Return (x, y) of the center of cell containing provided text 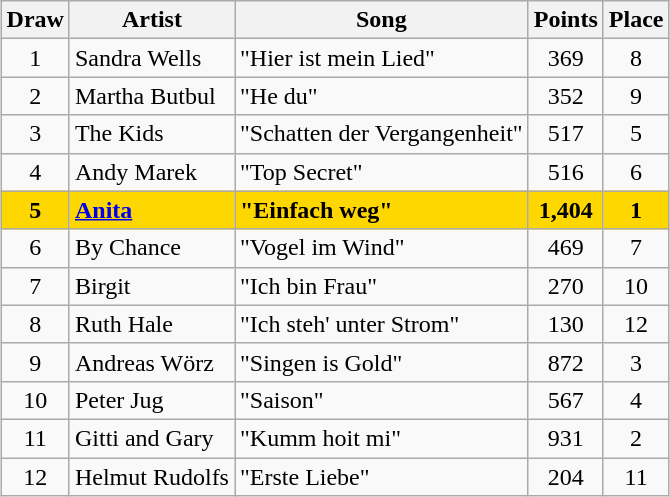
369 (566, 58)
"He du" (381, 96)
Andy Marek (152, 172)
Peter Jug (152, 400)
469 (566, 248)
"Ich steh' unter Strom" (381, 324)
"Vogel im Wind" (381, 248)
Draw (35, 20)
1,404 (566, 210)
931 (566, 438)
"Top Secret" (381, 172)
567 (566, 400)
"Schatten der Vergangenheit" (381, 134)
Place (636, 20)
"Singen is Gold" (381, 362)
352 (566, 96)
"Kumm hoit mi" (381, 438)
Artist (152, 20)
Martha Butbul (152, 96)
The Kids (152, 134)
Gitti and Gary (152, 438)
872 (566, 362)
Birgit (152, 286)
Anita (152, 210)
517 (566, 134)
"Hier ist mein Lied" (381, 58)
Ruth Hale (152, 324)
"Erste Liebe" (381, 477)
204 (566, 477)
Points (566, 20)
"Einfach weg" (381, 210)
Song (381, 20)
Helmut Rudolfs (152, 477)
"Saison" (381, 400)
516 (566, 172)
"Ich bin Frau" (381, 286)
Andreas Wörz (152, 362)
By Chance (152, 248)
130 (566, 324)
Sandra Wells (152, 58)
270 (566, 286)
